Provide the (X, Y) coordinate of the cell's center where the given text is located.  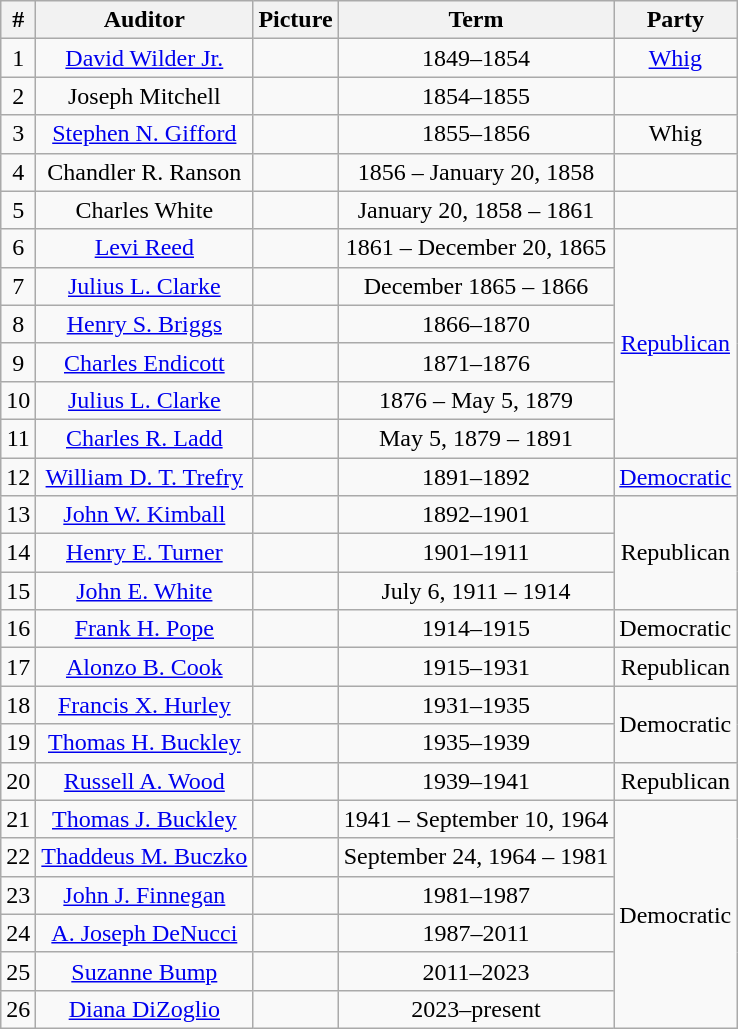
Charles R. Ladd (144, 438)
Russell A. Wood (144, 781)
1866–1870 (476, 324)
5 (18, 210)
Charles White (144, 210)
Henry S. Briggs (144, 324)
13 (18, 515)
Charles Endicott (144, 362)
Party (676, 20)
15 (18, 591)
December 1865 – 1866 (476, 286)
8 (18, 324)
William D. T. Trefry (144, 477)
Stephen N. Gifford (144, 134)
1901–1911 (476, 553)
September 24, 1964 – 1981 (476, 857)
14 (18, 553)
Thaddeus M. Buczko (144, 857)
January 20, 1858 – 1861 (476, 210)
Frank H. Pope (144, 629)
Henry E. Turner (144, 553)
John W. Kimball (144, 515)
19 (18, 743)
1849–1854 (476, 58)
John J. Finnegan (144, 895)
12 (18, 477)
Joseph Mitchell (144, 96)
18 (18, 705)
1892–1901 (476, 515)
9 (18, 362)
17 (18, 667)
Chandler R. Ranson (144, 172)
1861 – December 20, 1865 (476, 248)
Term (476, 20)
23 (18, 895)
11 (18, 438)
Francis X. Hurley (144, 705)
21 (18, 819)
Thomas J. Buckley (144, 819)
2 (18, 96)
Levi Reed (144, 248)
John E. White (144, 591)
1854–1855 (476, 96)
Diana DiZoglio (144, 1009)
1981–1987 (476, 895)
Thomas H. Buckley (144, 743)
1941 – September 10, 1964 (476, 819)
July 6, 1911 – 1914 (476, 591)
3 (18, 134)
16 (18, 629)
# (18, 20)
1871–1876 (476, 362)
David Wilder Jr. (144, 58)
Alonzo B. Cook (144, 667)
Auditor (144, 20)
22 (18, 857)
1856 – January 20, 1858 (476, 172)
Suzanne Bump (144, 971)
1915–1931 (476, 667)
A. Joseph DeNucci (144, 933)
1939–1941 (476, 781)
Picture (296, 20)
7 (18, 286)
1931–1935 (476, 705)
1855–1856 (476, 134)
1987–2011 (476, 933)
6 (18, 248)
24 (18, 933)
26 (18, 1009)
May 5, 1879 – 1891 (476, 438)
2023–present (476, 1009)
1876 – May 5, 1879 (476, 400)
2011–2023 (476, 971)
1914–1915 (476, 629)
20 (18, 781)
1 (18, 58)
25 (18, 971)
4 (18, 172)
10 (18, 400)
1891–1892 (476, 477)
1935–1939 (476, 743)
